Search for the cell housing the specified text and yield its [x, y] center coordinate. 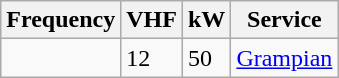
kW [206, 20]
Service [284, 20]
Grampian [284, 58]
50 [206, 58]
12 [152, 58]
VHF [152, 20]
Frequency [61, 20]
